Extract the (X, Y) coordinate from the center of the cell holding the provided text.  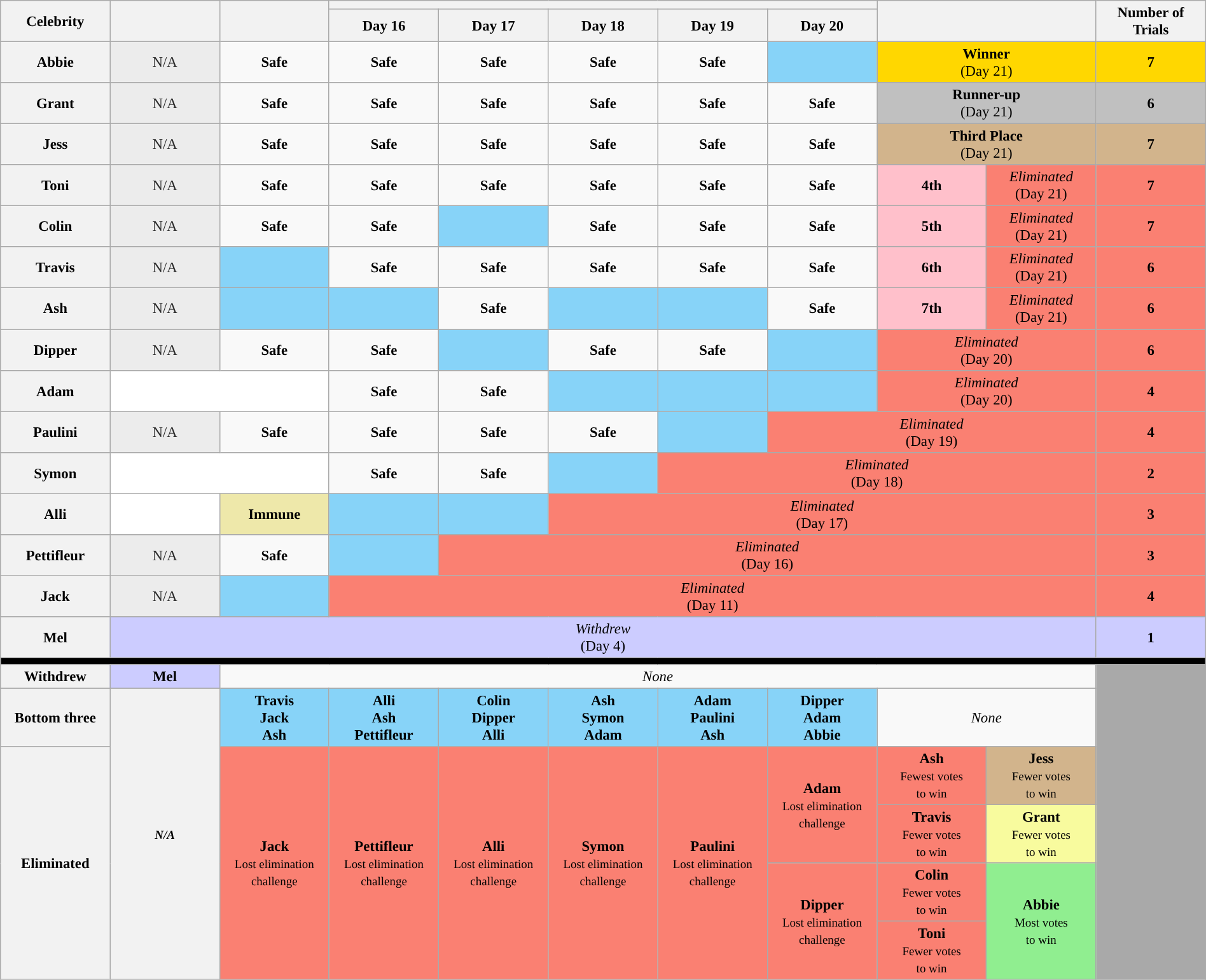
Runner-up(Day 21) (986, 103)
Immune (274, 514)
Celebrity (55, 22)
Eliminated(Day 19) (931, 432)
Adam (55, 390)
Winner(Day 21) (986, 62)
1 (1151, 637)
AdamPauliniAsh (712, 718)
Day 19 (712, 25)
Eliminated(Day 16) (767, 556)
Eliminated(Day 17) (822, 514)
Eliminated(Day 18) (877, 473)
Dipper (55, 350)
Withdrew(Day 4) (603, 637)
GrantFewer votesto win (1041, 834)
SymonLost eliminationchallenge (603, 863)
AbbieMost votesto win (1041, 921)
AdamLost eliminationchallenge (822, 805)
DipperAdamAbbie (822, 718)
Toni (55, 186)
Eliminated (55, 863)
Day 16 (384, 25)
Symon (55, 473)
Eliminated(Day 11) (712, 597)
TravisJackAsh (274, 718)
AshSymonAdam (603, 718)
4th (931, 186)
DipperLost eliminationchallenge (822, 921)
7th (931, 309)
ColinDipperAlli (494, 718)
Grant (55, 103)
Jack (55, 597)
PettifleurLost eliminationchallenge (384, 863)
TravisFewer votesto win (931, 834)
Alli (55, 514)
Colin (55, 226)
Travis (55, 267)
ToniFewer votesto win (931, 951)
2 (1151, 473)
Jess (55, 145)
JackLost eliminationchallenge (274, 863)
PauliniLost eliminationchallenge (712, 863)
AlliAshPettifleur (384, 718)
Abbie (55, 62)
AshFewest votesto win (931, 776)
Day 17 (494, 25)
Pettifleur (55, 556)
6th (931, 267)
Number of Trials (1151, 22)
Ash (55, 309)
ColinFewer votesto win (931, 892)
Withdrew (55, 677)
Day 18 (603, 25)
AlliLost eliminationchallenge (494, 863)
Paulini (55, 432)
Day 20 (822, 25)
Third Place(Day 21) (986, 145)
5th (931, 226)
Bottom three (55, 718)
JessFewer votesto win (1041, 776)
